Extract the (x, y) coordinate from the center of the cell holding the provided text.  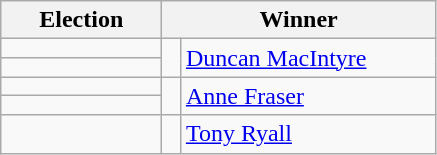
Election (82, 20)
Tony Ryall (308, 134)
Anne Fraser (308, 96)
Duncan MacIntyre (308, 58)
Winner (299, 20)
